Find where the given text appears and provide that cell's center as [x, y] coordinate. 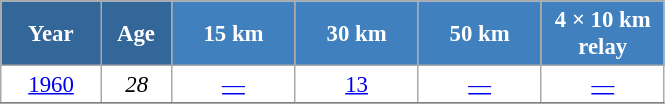
1960 [52, 85]
Age [136, 34]
13 [356, 85]
28 [136, 85]
50 km [480, 34]
30 km [356, 34]
15 km [234, 34]
4 × 10 km relay [602, 34]
Year [52, 34]
